Search for the cell housing the specified text and yield its (x, y) center coordinate. 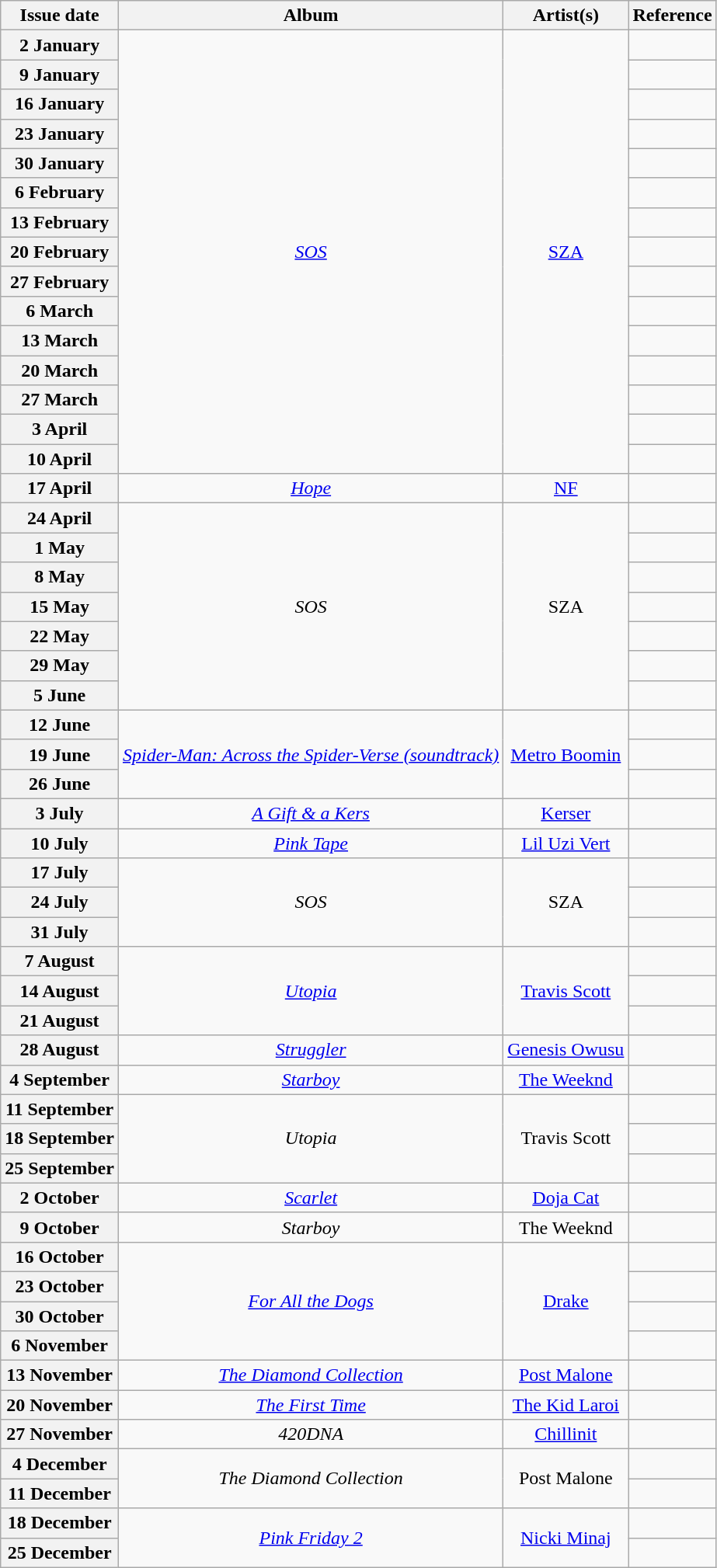
27 March (60, 400)
31 July (60, 932)
Drake (566, 1301)
2 October (60, 1198)
18 September (60, 1139)
Chillinit (566, 1434)
16 October (60, 1257)
11 September (60, 1109)
22 May (60, 636)
A Gift & a Kers (311, 813)
2 January (60, 45)
Doja Cat (566, 1198)
Scarlet (311, 1198)
10 April (60, 459)
Reference (673, 16)
17 July (60, 873)
23 October (60, 1286)
29 May (60, 666)
NF (566, 488)
8 May (60, 577)
13 March (60, 340)
30 January (60, 163)
9 October (60, 1227)
Genesis Owusu (566, 1050)
24 April (60, 518)
Issue date (60, 16)
Hope (311, 488)
Struggler (311, 1050)
13 November (60, 1375)
28 August (60, 1050)
6 March (60, 311)
Spider-Man: Across the Spider-Verse (soundtrack) (311, 754)
20 March (60, 370)
27 November (60, 1434)
6 February (60, 193)
12 June (60, 725)
4 September (60, 1080)
16 January (60, 104)
25 September (60, 1168)
30 October (60, 1316)
7 August (60, 961)
18 December (60, 1523)
13 February (60, 222)
Metro Boomin (566, 754)
The Kid Laroi (566, 1405)
For All the Dogs (311, 1301)
17 April (60, 488)
4 December (60, 1464)
9 January (60, 75)
5 June (60, 695)
19 June (60, 754)
Pink Tape (311, 843)
Artist(s) (566, 16)
Lil Uzi Vert (566, 843)
420DNA (311, 1434)
3 July (60, 813)
23 January (60, 134)
21 August (60, 1020)
20 February (60, 252)
24 July (60, 902)
6 November (60, 1346)
11 December (60, 1493)
Kerser (566, 813)
26 June (60, 784)
Nicki Minaj (566, 1538)
20 November (60, 1405)
15 May (60, 607)
The First Time (311, 1405)
1 May (60, 548)
25 December (60, 1552)
27 February (60, 281)
Pink Friday 2 (311, 1538)
Album (311, 16)
14 August (60, 991)
10 July (60, 843)
3 April (60, 429)
